Provide the [x, y] coordinate of the cell's center where the given text is located.  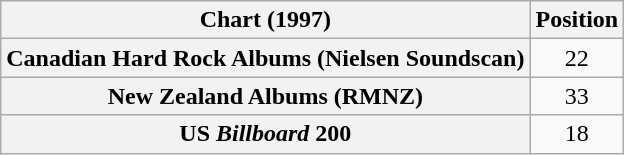
US Billboard 200 [266, 134]
Chart (1997) [266, 20]
New Zealand Albums (RMNZ) [266, 96]
Canadian Hard Rock Albums (Nielsen Soundscan) [266, 58]
33 [577, 96]
Position [577, 20]
22 [577, 58]
18 [577, 134]
